Pinpoint the cell where the given text exists, returning its [x, y] midpoint coordinate. 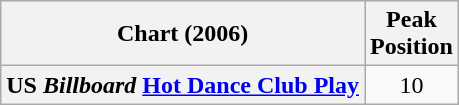
US Billboard Hot Dance Club Play [183, 85]
PeakPosition [412, 34]
Chart (2006) [183, 34]
10 [412, 85]
